Scan for the cell matching the given text and deliver its (X, Y) coordinate at center. 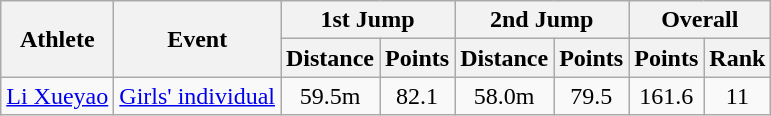
11 (738, 96)
Event (198, 39)
82.1 (418, 96)
161.6 (666, 96)
79.5 (592, 96)
Athlete (58, 39)
58.0m (504, 96)
Li Xueyao (58, 96)
Girls' individual (198, 96)
59.5m (330, 96)
1st Jump (367, 20)
Overall (700, 20)
2nd Jump (542, 20)
Rank (738, 58)
